Return (X, Y) of the center of cell containing provided text 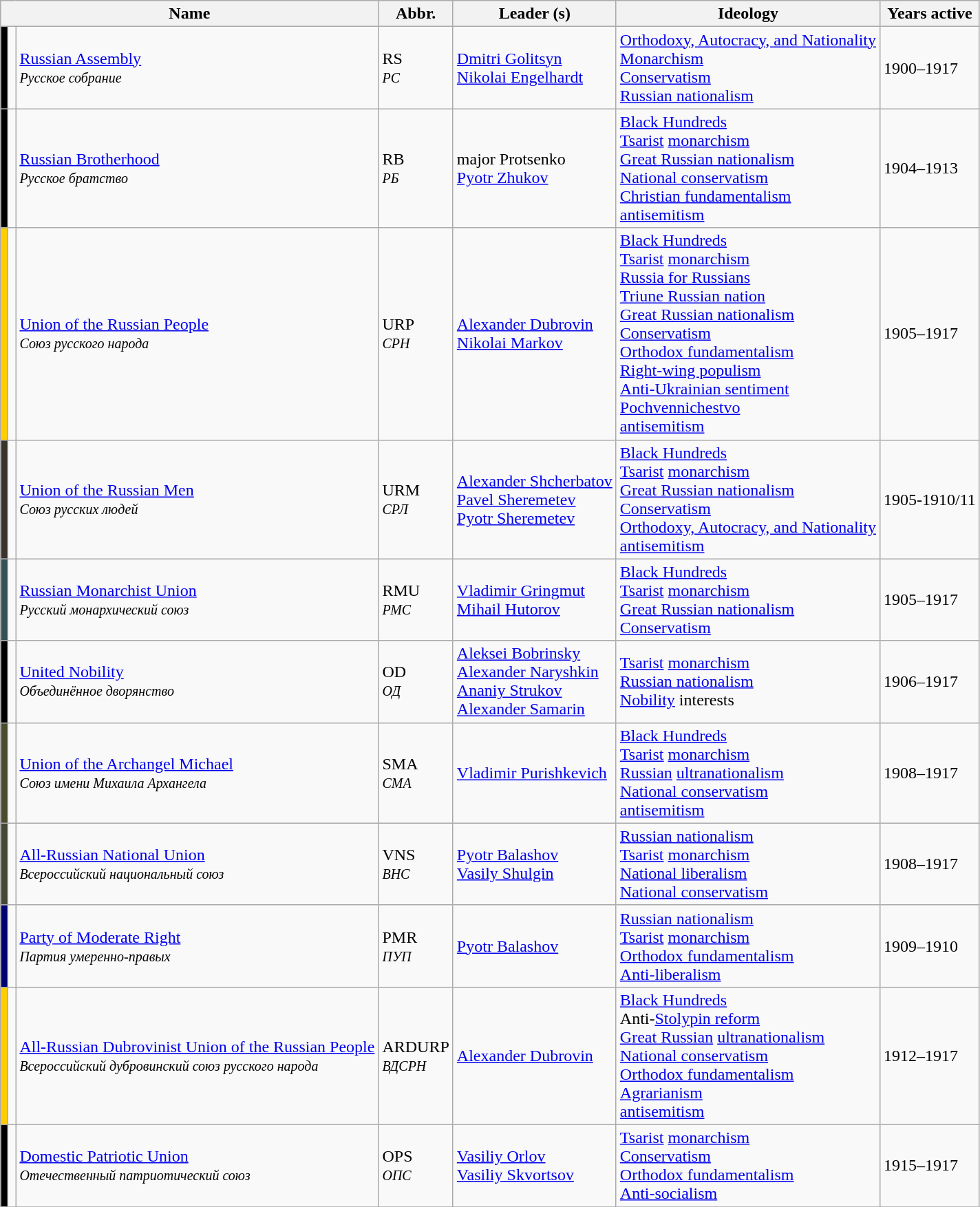
Abbr. (416, 14)
All-Russian National UnionВсероссийский национальный союз (197, 864)
Russian BrotherhoodРусское братство (197, 168)
Russian AssemblyРусское собрание (197, 67)
Pyotr BalashovVasily Shulgin (534, 864)
Russian nationalismTsarist monarchismOrthodox fundamentalismAnti-liberalism (747, 946)
Russian nationalismTsarist monarchismNational liberalismNational conservatism (747, 864)
Russian Monarchist UnionРусский монархический союз (197, 600)
Vladimir GringmutMihail Hutorov (534, 600)
1904–1913 (930, 168)
United NobilityОбъединённое дворянство (197, 681)
Years active (930, 14)
RMUРМС (416, 600)
Leader (s) (534, 14)
1905-1910/11 (930, 500)
Dmitri GolitsynNikolai Engelhardt (534, 67)
Alexander ShcherbatovPavel SheremetevPyotr Sheremetev (534, 500)
SMAСМА (416, 773)
All-Russian Dubrovinist Union of the Russian PeopleВсероссийский дубровинский союз русского народа (197, 1056)
Aleksei BobrinskyAlexander NaryshkinAnaniy StrukovAlexander Samarin (534, 681)
Pyotr Balashov (534, 946)
Union of the Archangel MichaelСоюз имени Михаила Архангела (197, 773)
Black HundredsTsarist monarchismGreat Russian nationalismConservatism (747, 600)
1912–1917 (930, 1056)
1909–1910 (930, 946)
Black HundredsTsarist monarchismGreat Russian nationalismConservatismOrthodoxy, Autocracy, and Nationalityantisemitism (747, 500)
RBРБ (416, 168)
Party of Moderate RightПартия умеренно-правых (197, 946)
Union of the Russian MenСоюз русских людей (197, 500)
RSРС (416, 67)
1906–1917 (930, 681)
Tsarist monarchismRussian nationalismNobility interests (747, 681)
URMСРЛ (416, 500)
Black HundredsAnti-Stolypin reformGreat Russian ultranationalismNational conservatismOrthodox fundamentalismAgrarianismantisemitism (747, 1056)
Name (190, 14)
PMRПУП (416, 946)
Domestic Patriotic UnionОтечественный патриотический союз (197, 1166)
Black HundredsTsarist monarchismRussian ultranationalismNational conservatismantisemitism (747, 773)
1900–1917 (930, 67)
Union of the Russian PeopleСоюз русского народа (197, 334)
ODОД (416, 681)
Black HundredsTsarist monarchismGreat Russian nationalismNational conservatismChristian fundamentalismantisemitism (747, 168)
major ProtsenkoPyotr Zhukov (534, 168)
Ideology (747, 14)
OPSОПС (416, 1166)
VNSВНС (416, 864)
Vladimir Purishkevich (534, 773)
1915–1917 (930, 1166)
Alexander DubrovinNikolai Markov (534, 334)
Alexander Dubrovin (534, 1056)
ARDURPВДСРН (416, 1056)
Orthodoxy, Autocracy, and NationalityMonarchismConservatismRussian nationalism (747, 67)
Tsarist monarchismConservatismOrthodox fundamentalismAnti-socialism (747, 1166)
Vasiliy OrlovVasiliy Skvortsov (534, 1166)
URPСРН (416, 334)
